Locate the cell with the specified text and output its (x, y) center coordinate. 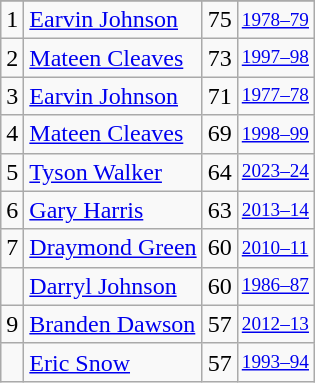
73 (220, 58)
Gary Harris (113, 210)
2012–13 (275, 324)
64 (220, 172)
3 (12, 96)
1998–99 (275, 134)
Eric Snow (113, 362)
1993–94 (275, 362)
2023–24 (275, 172)
Darryl Johnson (113, 286)
1 (12, 20)
1977–78 (275, 96)
Branden Dawson (113, 324)
2 (12, 58)
1978–79 (275, 20)
1986–87 (275, 286)
2013–14 (275, 210)
75 (220, 20)
4 (12, 134)
9 (12, 324)
71 (220, 96)
2010–11 (275, 248)
69 (220, 134)
6 (12, 210)
63 (220, 210)
7 (12, 248)
1997–98 (275, 58)
Draymond Green (113, 248)
5 (12, 172)
Tyson Walker (113, 172)
